Scan for the cell matching the given text and deliver its [X, Y] coordinate at center. 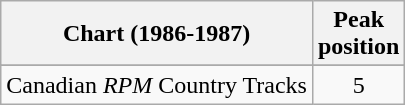
Chart (1986-1987) [157, 34]
Peakposition [358, 34]
Canadian RPM Country Tracks [157, 85]
5 [358, 85]
